Pinpoint the cell where the given text exists, returning its (x, y) midpoint coordinate. 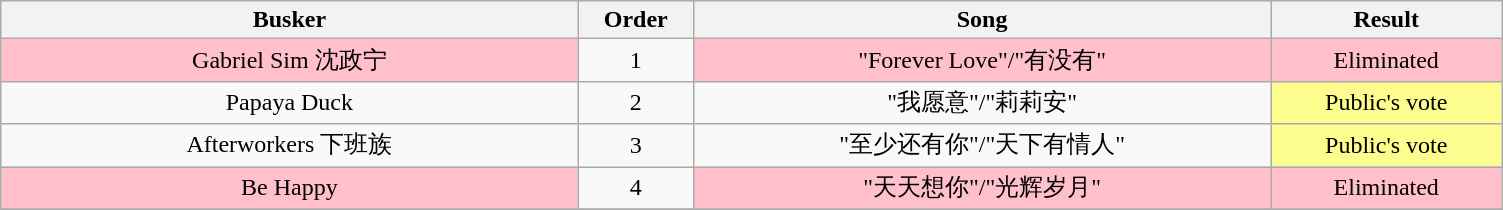
4 (636, 188)
1 (636, 60)
Order (636, 20)
3 (636, 146)
"我愿意"/"莉莉安" (982, 102)
"Forever Love"/"有没有" (982, 60)
"天天想你"/"光辉岁月" (982, 188)
Papaya Duck (290, 102)
Song (982, 20)
Result (1386, 20)
Gabriel Sim 沈政宁 (290, 60)
"至少还有你"/"天下有情人" (982, 146)
Afterworkers 下班族 (290, 146)
Be Happy (290, 188)
Busker (290, 20)
2 (636, 102)
